Identify which cell holds the provided text, then report its (x, y) central coordinate. 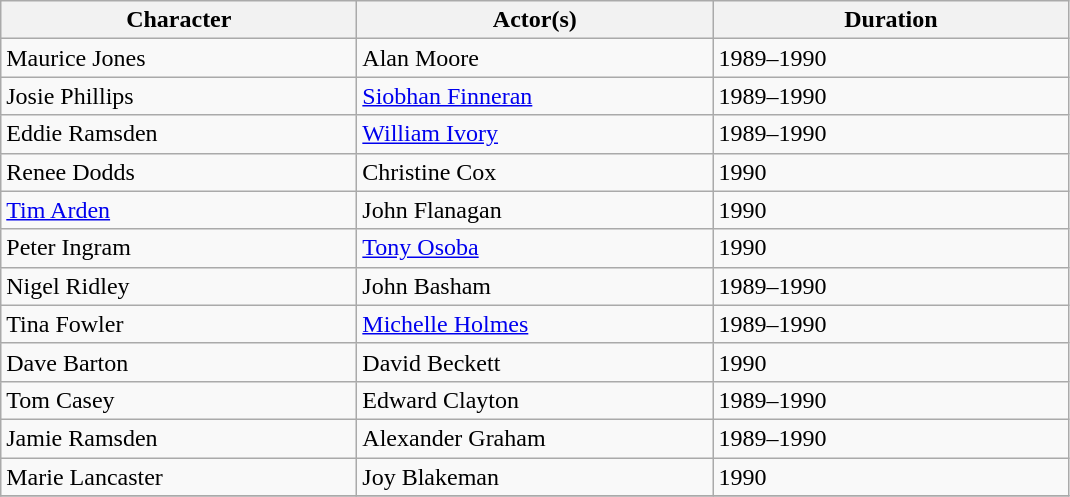
Siobhan Finneran (535, 96)
Peter Ingram (179, 248)
Alexander Graham (535, 438)
Nigel Ridley (179, 286)
Christine Cox (535, 172)
Josie Phillips (179, 96)
Tina Fowler (179, 324)
Tony Osoba (535, 248)
John Flanagan (535, 210)
David Beckett (535, 362)
Alan Moore (535, 58)
Renee Dodds (179, 172)
William Ivory (535, 134)
Actor(s) (535, 20)
Michelle Holmes (535, 324)
Eddie Ramsden (179, 134)
Marie Lancaster (179, 477)
Edward Clayton (535, 400)
Tom Casey (179, 400)
Duration (891, 20)
John Basham (535, 286)
Jamie Ramsden (179, 438)
Character (179, 20)
Maurice Jones (179, 58)
Joy Blakeman (535, 477)
Tim Arden (179, 210)
Dave Barton (179, 362)
